Find where the given text appears and provide that cell's center as [x, y] coordinate. 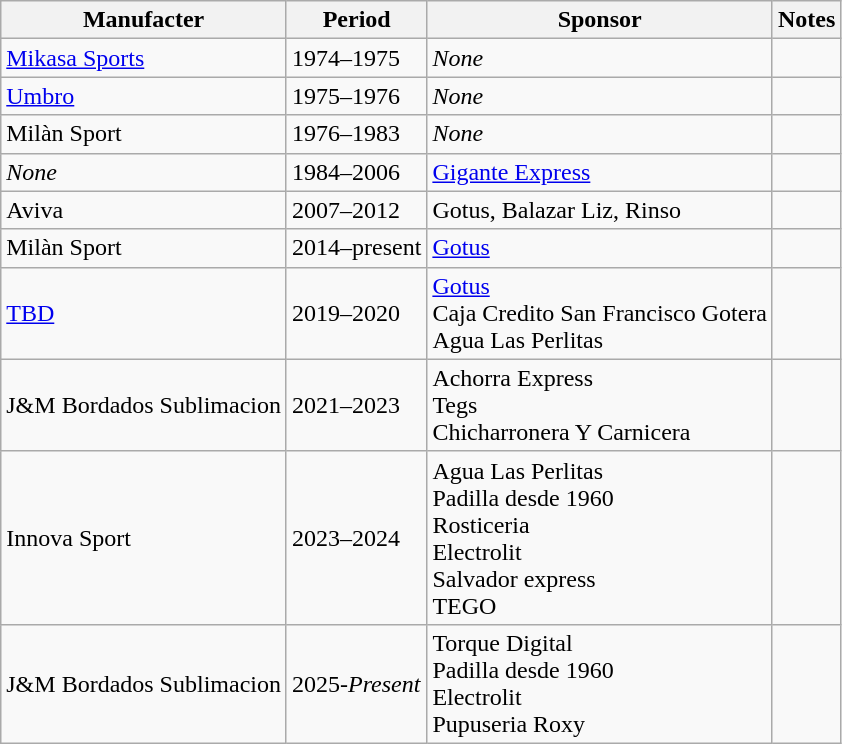
1974–1975 [356, 58]
Gotus, Balazar Liz, Rinso [600, 210]
Gotus Caja Credito San Francisco Gotera Agua Las Perlitas [600, 313]
2019–2020 [356, 313]
Period [356, 20]
1975–1976 [356, 96]
1976–1983 [356, 134]
Notes [806, 20]
Mikasa Sports [144, 58]
Agua Las Perlitas Padilla desde 1960 Rosticeria Electrolit Salvador express TEGO [600, 538]
Sponsor [600, 20]
Achorra Express Tegs Chicharronera Y Carnicera [600, 405]
Aviva [144, 210]
Gigante Express [600, 172]
Torque Digital Padilla desde 1960 Electrolit Pupuseria Roxy [600, 684]
Umbro [144, 96]
2023–2024 [356, 538]
2014–present [356, 248]
Innova Sport [144, 538]
Gotus [600, 248]
TBD [144, 313]
2007–2012 [356, 210]
2025-Present [356, 684]
1984–2006 [356, 172]
Manufacter [144, 20]
2021–2023 [356, 405]
